Return (x, y) of the center of cell containing provided text 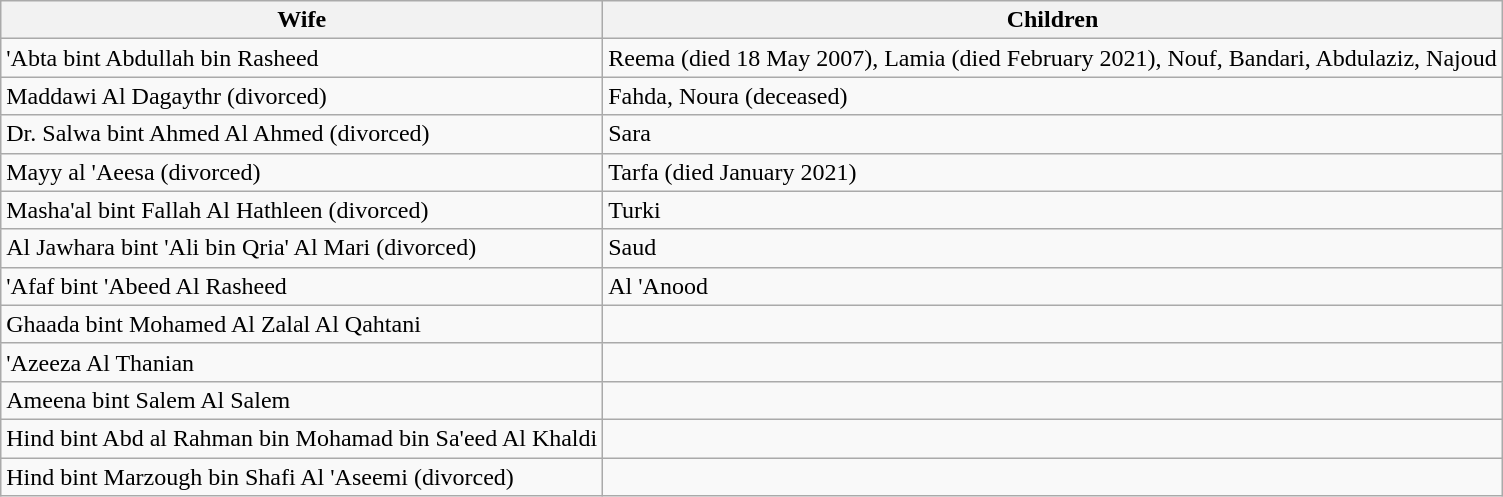
Tarfa (died January 2021) (1052, 172)
Al Jawhara bint 'Ali bin Qria' Al Mari (divorced) (302, 248)
'Afaf bint 'Abeed Al Rasheed (302, 286)
Reema (died 18 May 2007), Lamia (died February 2021), Nouf, Bandari, Abdulaziz, Najoud (1052, 58)
Masha'al bint Fallah Al Hathleen (divorced) (302, 210)
Mayy al 'Aeesa (divorced) (302, 172)
'Azeeza Al Thanian (302, 362)
Hind bint Marzough bin Shafi Al 'Aseemi (divorced) (302, 477)
Turki (1052, 210)
Ghaada bint Mohamed Al Zalal Al Qahtani (302, 324)
Dr. Salwa bint Ahmed Al Ahmed (divorced) (302, 134)
Ameena bint Salem Al Salem (302, 400)
Wife (302, 20)
Hind bint Abd al Rahman bin Mohamad bin Sa'eed Al Khaldi (302, 438)
'Abta bint Abdullah bin Rasheed (302, 58)
Fahda, Noura (deceased) (1052, 96)
Al 'Anood (1052, 286)
Children (1052, 20)
Maddawi Al Dagaythr (divorced) (302, 96)
Saud (1052, 248)
Sara (1052, 134)
